Output the [x, y] coordinate of the center of the cell containing the given text.  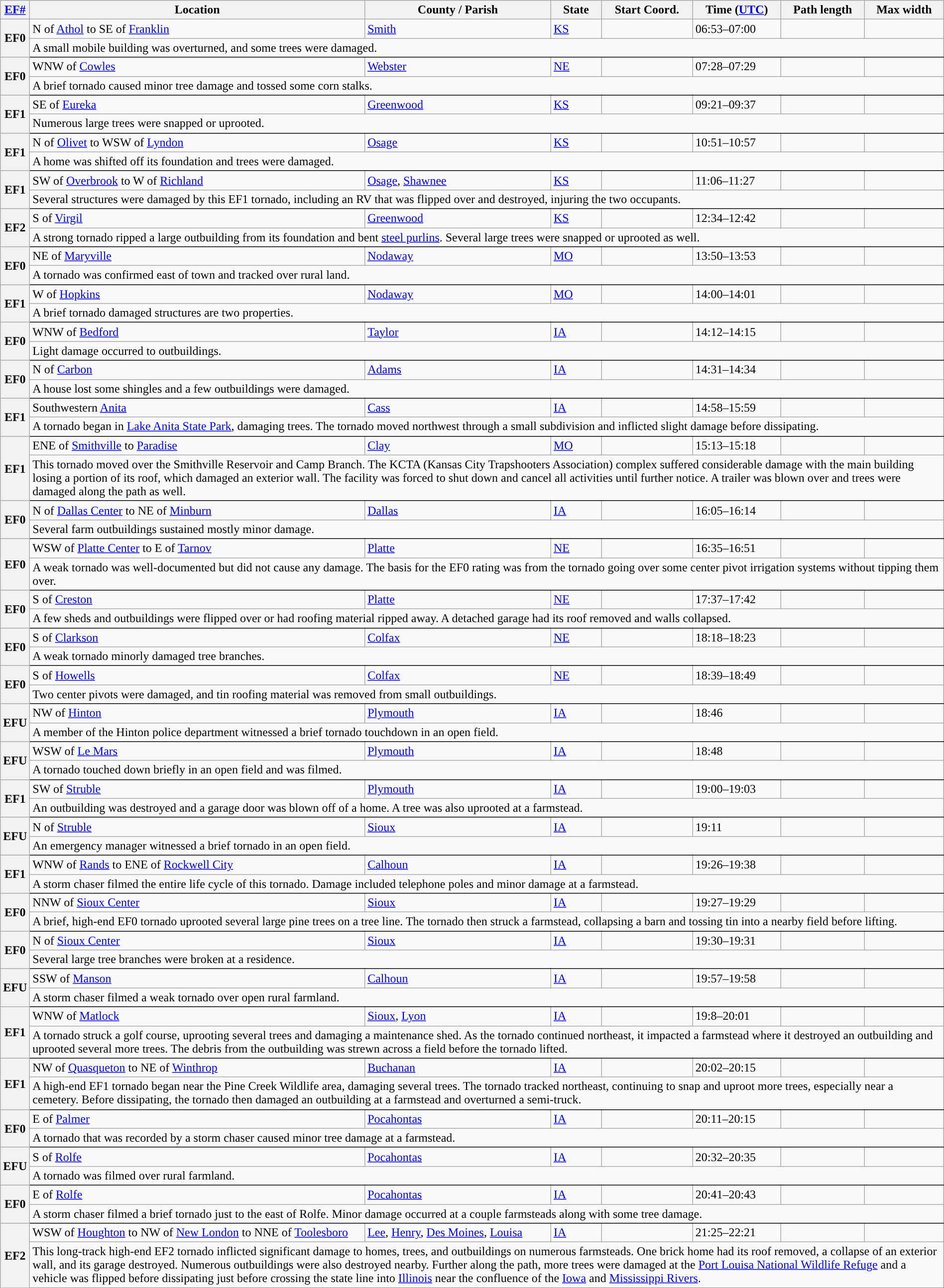
An emergency manager witnessed a brief tornado in an open field. [487, 846]
S of Howells [197, 675]
A strong tornado ripped a large outbuilding from its foundation and bent steel purlins. Several large trees were snapped or uprooted as well. [487, 237]
21:25–22:21 [737, 1233]
Osage, Shawnee [458, 180]
17:37–17:42 [737, 600]
Adams [458, 370]
WNW of Bedford [197, 332]
N of Olivet to WSW of Lyndon [197, 142]
NW of Quasqueton to NE of Winthrop [197, 1068]
Lee, Henry, Des Moines, Louisa [458, 1233]
A storm chaser filmed a weak tornado over open rural farmland. [487, 997]
19:30–19:31 [737, 941]
S of Virgil [197, 218]
NW of Hinton [197, 713]
18:18–18:23 [737, 638]
16:05–16:14 [737, 510]
19:26–19:38 [737, 864]
SW of Overbrook to W of Richland [197, 180]
13:50–13:53 [737, 256]
WNW of Cowles [197, 67]
S of Creston [197, 600]
A few sheds and outbuildings were flipped over or had roofing material ripped away. A detached garage had its roof removed and walls collapsed. [487, 619]
SSW of Manson [197, 978]
SW of Struble [197, 789]
18:46 [737, 713]
A tornado was confirmed east of town and tracked over rural land. [487, 275]
14:12–14:15 [737, 332]
14:31–14:34 [737, 370]
Sioux, Lyon [458, 1016]
Numerous large trees were snapped or uprooted. [487, 123]
19:27–19:29 [737, 903]
Osage [458, 142]
A tornado that was recorded by a storm chaser caused minor tree damage at a farmstead. [487, 1138]
20:41–20:43 [737, 1194]
20:11–20:15 [737, 1119]
A member of the Hinton police department witnessed a brief tornado touchdown in an open field. [487, 732]
18:39–18:49 [737, 675]
16:35–16:51 [737, 548]
A storm chaser filmed a brief tornado just to the east of Rolfe. Minor damage occurred at a couple farmsteads along with some tree damage. [487, 1214]
Light damage occurred to outbuildings. [487, 351]
A tornado touched down briefly in an open field and was filmed. [487, 770]
20:02–20:15 [737, 1068]
WNW of Rands to ENE of Rockwell City [197, 864]
Time (UTC) [737, 10]
Dallas [458, 510]
S of Rolfe [197, 1157]
E of Rolfe [197, 1194]
A storm chaser filmed the entire life cycle of this tornado. Damage included telephone poles and minor damage at a farmstead. [487, 883]
WSW of Houghton to NW of New London to NNE of Toolesboro [197, 1233]
18:48 [737, 751]
06:53–07:00 [737, 29]
A home was shifted off its foundation and trees were damaged. [487, 161]
Max width [904, 10]
11:06–11:27 [737, 180]
19:8–20:01 [737, 1016]
Several farm outbuildings sustained mostly minor damage. [487, 529]
Path length [823, 10]
A tornado was filmed over rural farmland. [487, 1176]
Location [197, 10]
Several structures were damaged by this EF1 tornado, including an RV that was flipped over and destroyed, injuring the two occupants. [487, 199]
Clay [458, 445]
Taylor [458, 332]
Two center pivots were damaged, and tin roofing material was removed from small outbuildings. [487, 694]
10:51–10:57 [737, 142]
19:11 [737, 827]
WNW of Matlock [197, 1016]
20:32–20:35 [737, 1157]
14:58–15:59 [737, 408]
14:00–14:01 [737, 294]
N of Struble [197, 827]
E of Palmer [197, 1119]
Several large tree branches were broken at a residence. [487, 960]
WSW of Le Mars [197, 751]
Webster [458, 67]
Start Coord. [647, 10]
A small mobile building was overturned, and some trees were damaged. [487, 48]
A brief tornado damaged structures are two properties. [487, 313]
W of Hopkins [197, 294]
Buchanan [458, 1068]
Smith [458, 29]
ENE of Smithville to Paradise [197, 445]
EF# [15, 10]
NE of Maryville [197, 256]
An outbuilding was destroyed and a garage door was blown off of a home. A tree was also uprooted at a farmstead. [487, 808]
N of Athol to SE of Franklin [197, 29]
County / Parish [458, 10]
WSW of Platte Center to E of Tarnov [197, 548]
S of Clarkson [197, 638]
N of Dallas Center to NE of Minburn [197, 510]
Southwestern Anita [197, 408]
A weak tornado minorly damaged tree branches. [487, 656]
N of Sioux Center [197, 941]
A brief tornado caused minor tree damage and tossed some corn stalks. [487, 86]
12:34–12:42 [737, 218]
15:13–15:18 [737, 445]
SE of Eureka [197, 105]
N of Carbon [197, 370]
State [576, 10]
09:21–09:37 [737, 105]
A house lost some shingles and a few outbuildings were damaged. [487, 389]
07:28–07:29 [737, 67]
19:57–19:58 [737, 978]
19:00–19:03 [737, 789]
NNW of Sioux Center [197, 903]
Cass [458, 408]
